Identify which cell holds the provided text, then report its [X, Y] central coordinate. 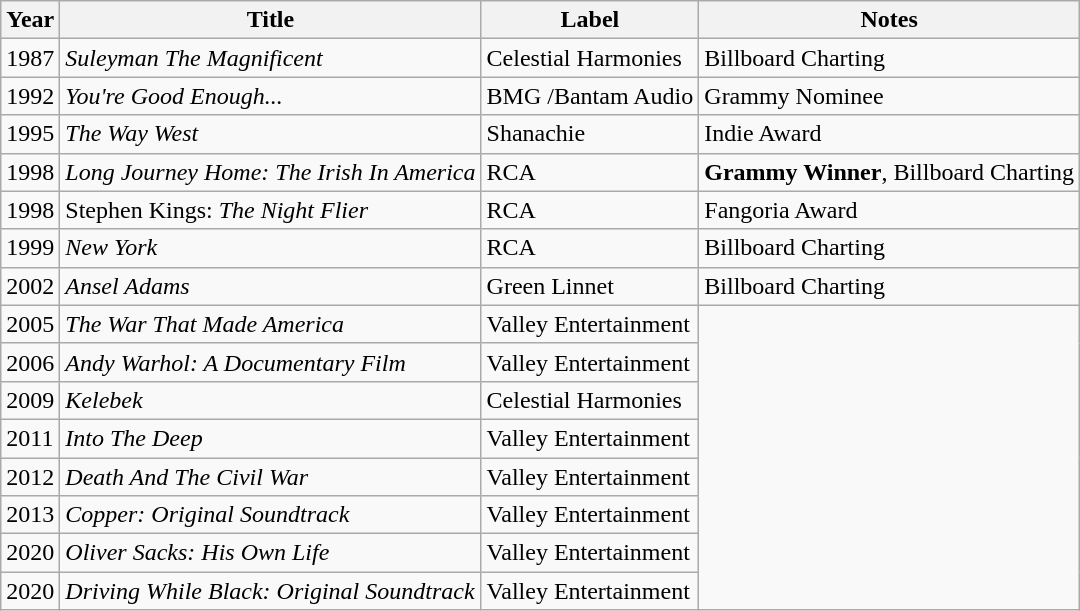
2005 [30, 324]
2011 [30, 438]
Into The Deep [270, 438]
2009 [30, 400]
Label [590, 20]
Stephen Kings: The Night Flier [270, 210]
1995 [30, 134]
Grammy Winner, Billboard Charting [890, 172]
Death And The Civil War [270, 477]
Kelebek [270, 400]
Oliver Sacks: His Own Life [270, 553]
New York [270, 248]
Andy Warhol: A Documentary Film [270, 362]
Copper: Original Soundtrack [270, 515]
BMG /Bantam Audio [590, 96]
2006 [30, 362]
You're Good Enough... [270, 96]
Fangoria Award [890, 210]
2012 [30, 477]
Long Journey Home: The Irish In America [270, 172]
1992 [30, 96]
Shanachie [590, 134]
1987 [30, 58]
2002 [30, 286]
2013 [30, 515]
The Way West [270, 134]
Ansel Adams [270, 286]
The War That Made America [270, 324]
Driving While Black: Original Soundtrack [270, 591]
Title [270, 20]
Notes [890, 20]
Indie Award [890, 134]
1999 [30, 248]
Suleyman The Magnificent [270, 58]
Green Linnet [590, 286]
Grammy Nominee [890, 96]
Year [30, 20]
